Return [X, Y] of the center of cell containing provided text 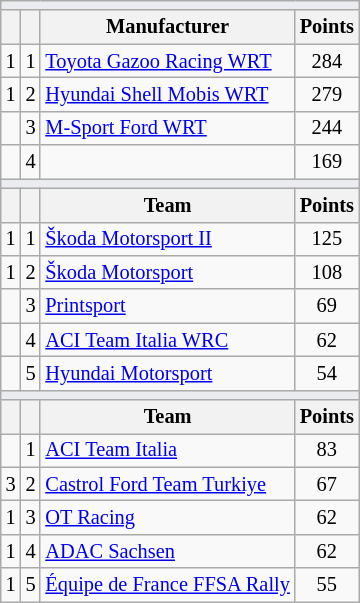
244 [327, 128]
54 [327, 373]
69 [327, 306]
55 [327, 585]
ACI Team Italia [167, 450]
OT Racing [167, 517]
83 [327, 450]
279 [327, 94]
M-Sport Ford WRT [167, 128]
Škoda Motorsport II [167, 239]
Škoda Motorsport [167, 272]
Printsport [167, 306]
Manufacturer [167, 27]
125 [327, 239]
ADAC Sachsen [167, 551]
Toyota Gazoo Racing WRT [167, 61]
Équipe de France FFSA Rally [167, 585]
284 [327, 61]
ACI Team Italia WRC [167, 340]
169 [327, 162]
108 [327, 272]
Hyundai Shell Mobis WRT [167, 94]
Castrol Ford Team Turkiye [167, 484]
Hyundai Motorsport [167, 373]
67 [327, 484]
